Find where the given text appears and provide that cell's center as (X, Y) coordinate. 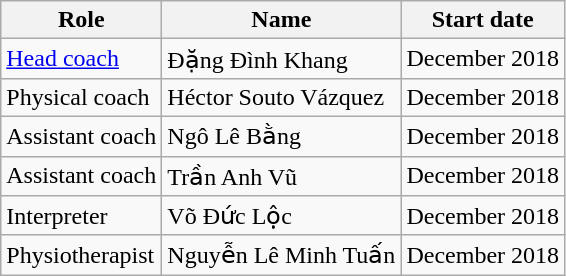
Name (282, 20)
Héctor Souto Vázquez (282, 97)
Start date (483, 20)
Physiotherapist (82, 255)
Interpreter (82, 216)
Head coach (82, 59)
Role (82, 20)
Võ Đức Lộc (282, 216)
Physical coach (82, 97)
Trần Anh Vũ (282, 176)
Nguyễn Lê Minh Tuấn (282, 255)
Đặng Đình Khang (282, 59)
Ngô Lê Bằng (282, 136)
